Determine the [x, y] coordinate at the center of the cell enclosing the given text.  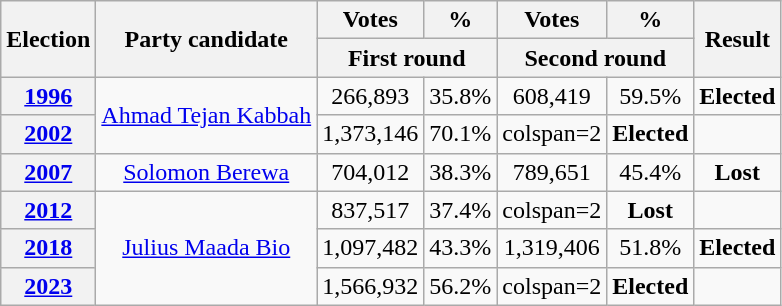
1,319,406 [552, 248]
Second round [596, 58]
2007 [48, 172]
Solomon Berewa [206, 172]
2012 [48, 210]
37.4% [460, 210]
Ahmad Tejan Kabbah [206, 115]
2018 [48, 248]
1996 [48, 96]
59.5% [650, 96]
608,419 [552, 96]
45.4% [650, 172]
789,651 [552, 172]
Julius Maada Bio [206, 248]
1,566,932 [370, 286]
Result [738, 39]
70.1% [460, 134]
1,373,146 [370, 134]
2002 [48, 134]
704,012 [370, 172]
First round [407, 58]
38.3% [460, 172]
56.2% [460, 286]
837,517 [370, 210]
1,097,482 [370, 248]
2023 [48, 286]
43.3% [460, 248]
Election [48, 39]
266,893 [370, 96]
Party candidate [206, 39]
51.8% [650, 248]
35.8% [460, 96]
